Locate the cell with the specified text and output its (x, y) center coordinate. 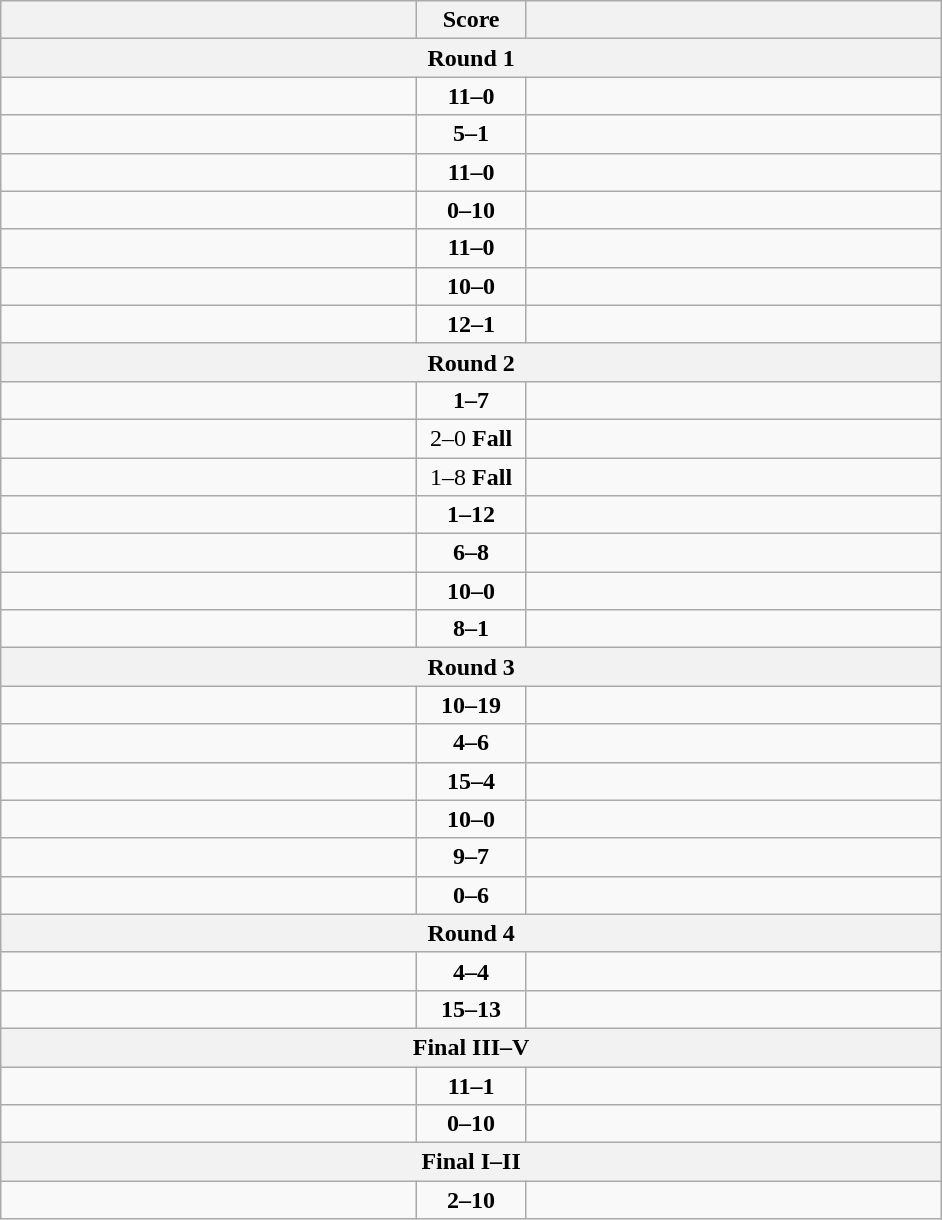
11–1 (472, 1085)
1–12 (472, 515)
Final III–V (472, 1047)
Round 4 (472, 933)
Round 2 (472, 362)
Score (472, 20)
5–1 (472, 134)
2–0 Fall (472, 438)
10–19 (472, 705)
9–7 (472, 857)
4–4 (472, 971)
Round 3 (472, 667)
15–13 (472, 1009)
8–1 (472, 629)
Round 1 (472, 58)
12–1 (472, 324)
15–4 (472, 781)
4–6 (472, 743)
0–6 (472, 895)
6–8 (472, 553)
1–7 (472, 400)
Final I–II (472, 1162)
2–10 (472, 1200)
1–8 Fall (472, 477)
